Determine the (X, Y) coordinate at the center of the cell enclosing the given text.  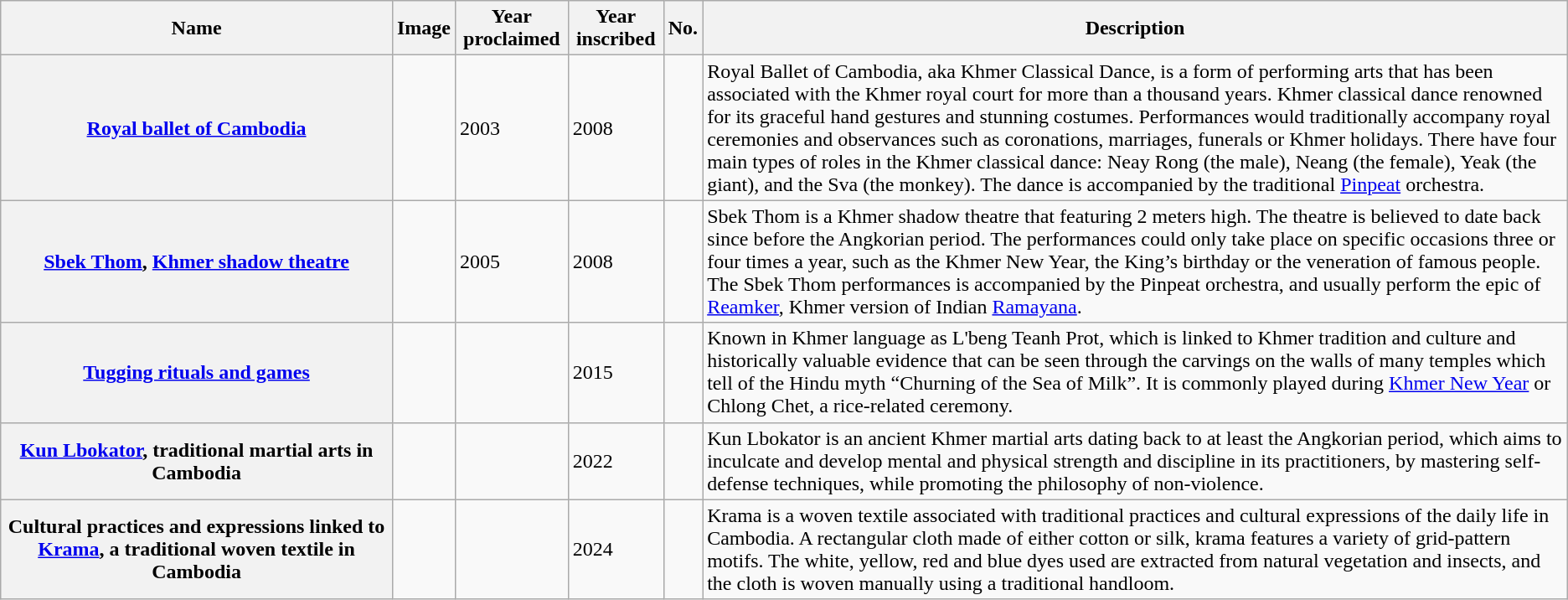
Kun Lbokator, traditional martial arts in Cambodia (197, 461)
2015 (616, 372)
Royal ballet of Cambodia (197, 127)
Year proclaimed (511, 28)
2024 (616, 550)
2003 (511, 127)
Sbek Thom, Khmer shadow theatre (197, 261)
Description (1136, 28)
Image (424, 28)
Year inscribed (616, 28)
Tugging rituals and games (197, 372)
No. (683, 28)
Cultural practices and expressions linked to Krama, a traditional woven textile in Cambodia (197, 550)
2005 (511, 261)
2022 (616, 461)
Name (197, 28)
